Identify which cell holds the provided text, then report its [X, Y] central coordinate. 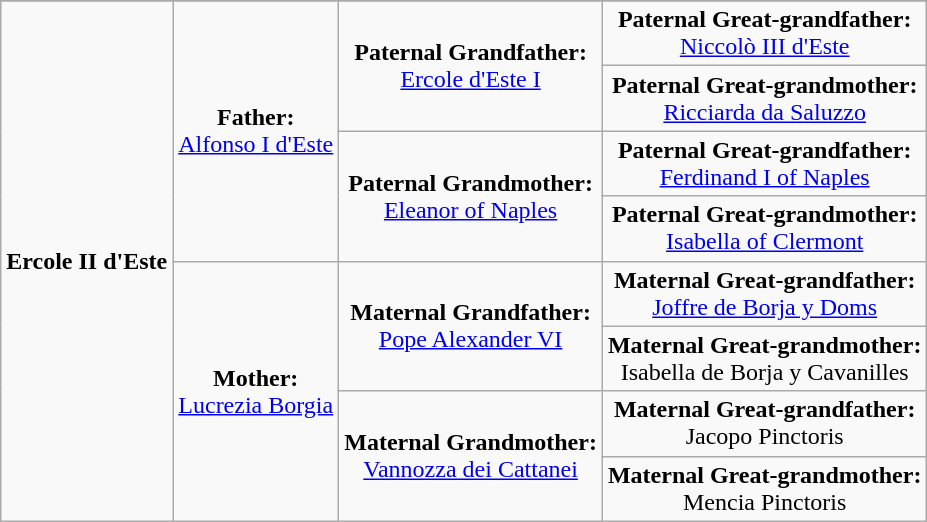
Maternal Great-grandfather:Jacopo Pinctoris [764, 424]
Maternal Great-grandmother:Mencia Pinctoris [764, 488]
Paternal Great-grandfather:Ferdinand I of Naples [764, 164]
Maternal Great-grandmother:Isabella de Borja y Cavanilles [764, 358]
Mother:Lucrezia Borgia [256, 391]
Ercole II d'Este [87, 261]
Paternal Great-grandmother:Ricciarda da Saluzzo [764, 98]
Paternal Grandfather:Ercole d'Este I [471, 66]
Maternal Grandmother:Vannozza dei Cattanei [471, 456]
Maternal Great-grandfather:Joffre de Borja y Doms [764, 294]
Paternal Great-grandmother:Isabella of Clermont [764, 228]
Paternal Grandmother:Eleanor of Naples [471, 196]
Father:Alfonso I d'Este [256, 131]
Maternal Grandfather:Pope Alexander VI [471, 326]
Paternal Great-grandfather:Niccolò III d'Este [764, 34]
